Determine the (x, y) coordinate at the center of the cell enclosing the given text.  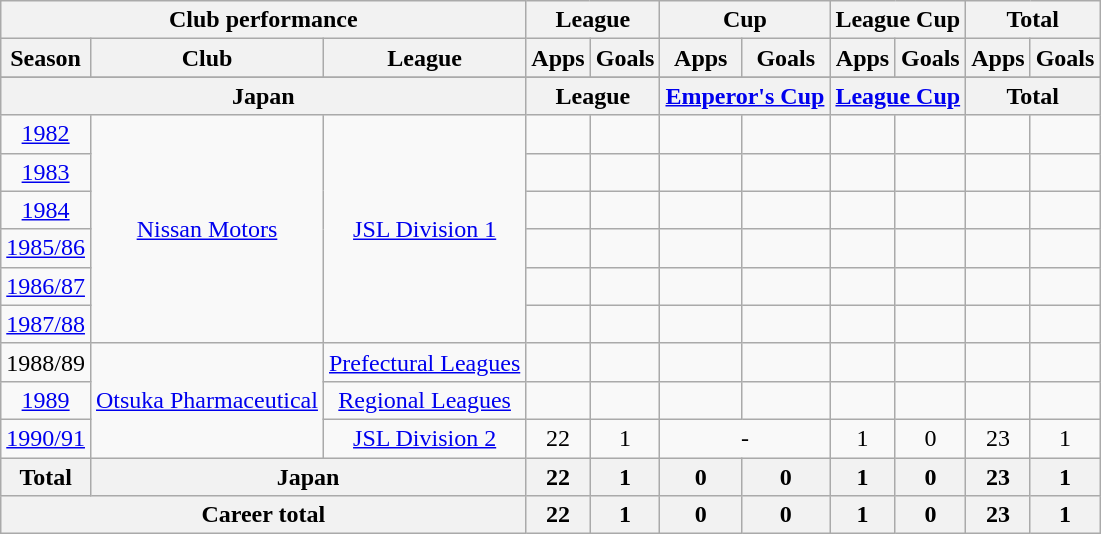
JSL Division 1 (424, 229)
1982 (46, 134)
1988/89 (46, 362)
1986/87 (46, 286)
Emperor's Cup (745, 96)
1990/91 (46, 438)
Cup (745, 20)
Season (46, 58)
1984 (46, 210)
JSL Division 2 (424, 438)
Nissan Motors (206, 229)
1985/86 (46, 248)
Club (206, 58)
1983 (46, 172)
Career total (264, 515)
- (745, 438)
Regional Leagues (424, 400)
Otsuka Pharmaceutical (206, 400)
1989 (46, 400)
1987/88 (46, 324)
Club performance (264, 20)
Prefectural Leagues (424, 362)
